Scan for the cell matching the given text and deliver its (x, y) coordinate at center. 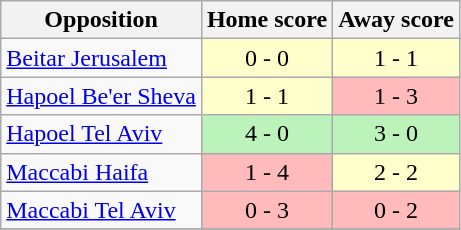
1 - 4 (266, 172)
Away score (396, 20)
0 - 2 (396, 210)
4 - 0 (266, 134)
3 - 0 (396, 134)
Beitar Jerusalem (102, 58)
0 - 3 (266, 210)
Hapoel Be'er Sheva (102, 96)
Home score (266, 20)
1 - 3 (396, 96)
Opposition (102, 20)
Maccabi Haifa (102, 172)
0 - 0 (266, 58)
Hapoel Tel Aviv (102, 134)
Maccabi Tel Aviv (102, 210)
2 - 2 (396, 172)
